Determine the (x, y) coordinate at the center of the cell enclosing the given text.  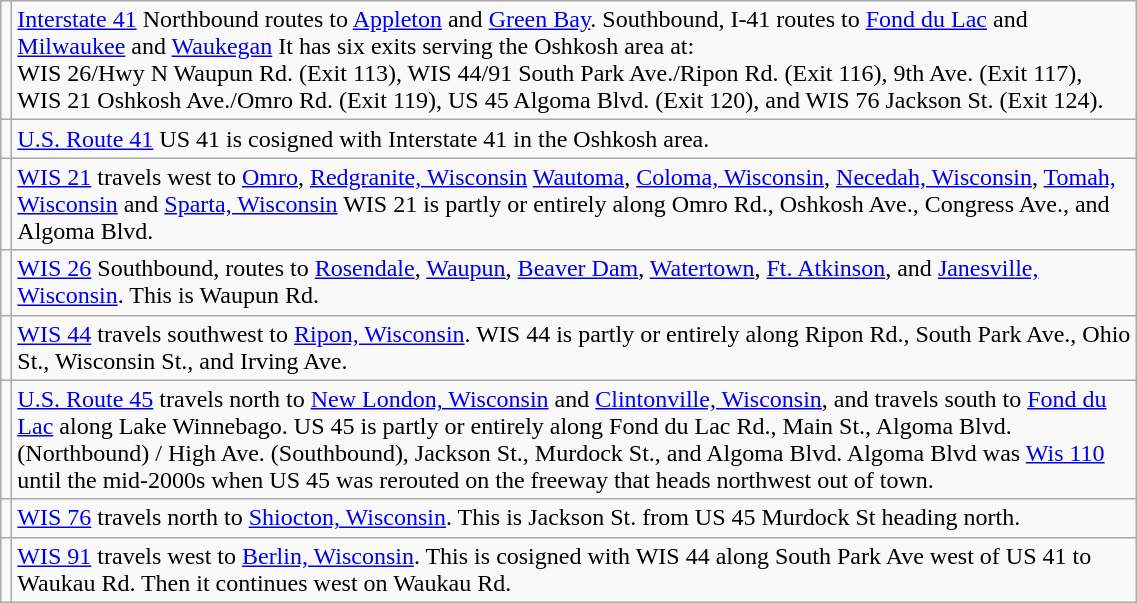
WIS 76 travels north to Shiocton, Wisconsin. This is Jackson St. from US 45 Murdock St heading north. (574, 518)
U.S. Route 41 US 41 is cosigned with Interstate 41 in the Oshkosh area. (574, 139)
WIS 26 Southbound, routes to Rosendale, Waupun, Beaver Dam, Watertown, Ft. Atkinson, and Janesville, Wisconsin. This is Waupun Rd. (574, 282)
WIS 44 travels southwest to Ripon, Wisconsin. WIS 44 is partly or entirely along Ripon Rd., South Park Ave., Ohio St., Wisconsin St., and Irving Ave. (574, 348)
